Return [x, y] of the center of cell containing provided text 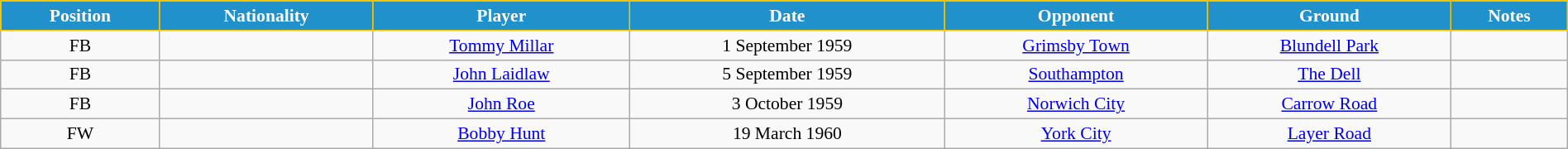
3 October 1959 [787, 104]
Position [80, 16]
The Dell [1330, 74]
Grimsby Town [1076, 46]
19 March 1960 [787, 134]
Southampton [1076, 74]
Blundell Park [1330, 46]
Opponent [1076, 16]
FW [80, 134]
Ground [1330, 16]
Layer Road [1330, 134]
1 September 1959 [787, 46]
John Laidlaw [501, 74]
Nationality [266, 16]
Carrow Road [1330, 104]
5 September 1959 [787, 74]
Notes [1510, 16]
Date [787, 16]
Player [501, 16]
Tommy Millar [501, 46]
John Roe [501, 104]
York City [1076, 134]
Bobby Hunt [501, 134]
Norwich City [1076, 104]
